Capture the cell that displays the provided text and extract its (x, y) central coordinate. 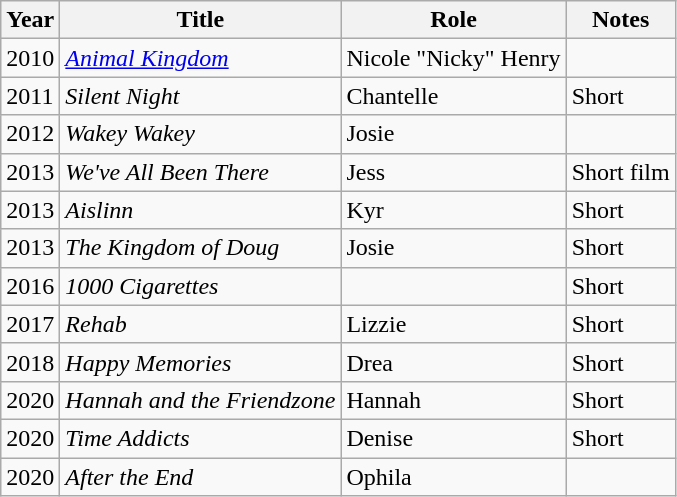
2011 (30, 96)
2016 (30, 286)
Happy Memories (200, 362)
Kyr (454, 210)
2017 (30, 324)
After the End (200, 477)
Ophila (454, 477)
Time Addicts (200, 438)
1000 Cigarettes (200, 286)
Lizzie (454, 324)
Aislinn (200, 210)
Title (200, 20)
Drea (454, 362)
Wakey Wakey (200, 134)
2018 (30, 362)
Nicole "Nicky" Henry (454, 58)
Hannah (454, 400)
Notes (620, 20)
Role (454, 20)
Jess (454, 172)
Rehab (200, 324)
2012 (30, 134)
Year (30, 20)
The Kingdom of Doug (200, 248)
Silent Night (200, 96)
Denise (454, 438)
Chantelle (454, 96)
Hannah and the Friendzone (200, 400)
2010 (30, 58)
Short film (620, 172)
Animal Kingdom (200, 58)
We've All Been There (200, 172)
